Capture the cell that displays the provided text and extract its (X, Y) central coordinate. 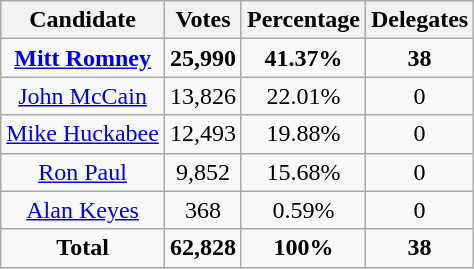
Candidate (83, 20)
0.59% (303, 210)
Percentage (303, 20)
41.37% (303, 58)
John McCain (83, 96)
22.01% (303, 96)
9,852 (202, 172)
19.88% (303, 134)
Mitt Romney (83, 58)
12,493 (202, 134)
Mike Huckabee (83, 134)
25,990 (202, 58)
368 (202, 210)
Votes (202, 20)
Ron Paul (83, 172)
Delegates (419, 20)
15.68% (303, 172)
62,828 (202, 248)
13,826 (202, 96)
100% (303, 248)
Total (83, 248)
Alan Keyes (83, 210)
